Locate the cell with the specified text and output its (x, y) center coordinate. 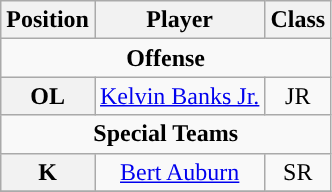
Offense (166, 58)
Player (179, 20)
K (48, 172)
Class (298, 20)
Kelvin Banks Jr. (179, 96)
JR (298, 96)
Position (48, 20)
SR (298, 172)
Special Teams (166, 134)
Bert Auburn (179, 172)
OL (48, 96)
